Detect which cell encompasses the target text, then output its (X, Y) center coordinate. 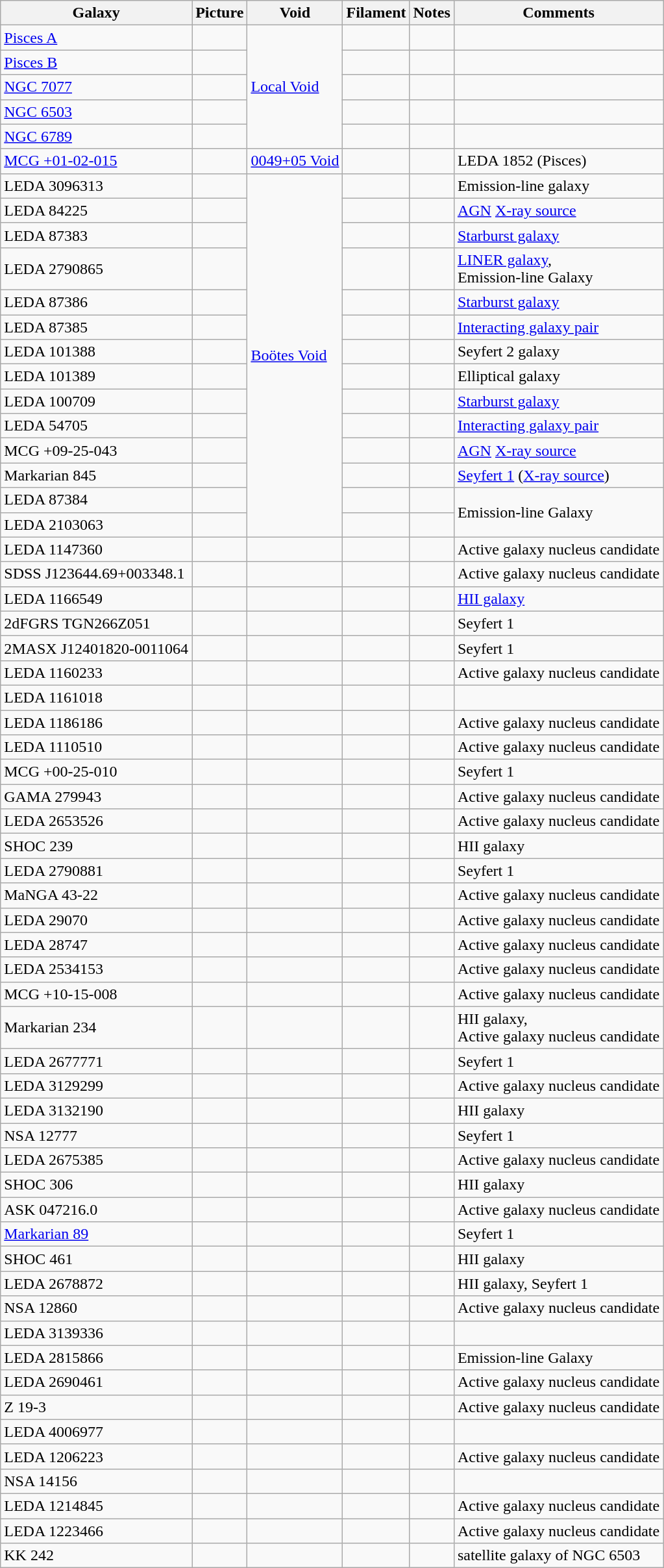
LEDA 3129299 (96, 1086)
LEDA 1147360 (96, 549)
Markarian 234 (96, 1027)
satellite galaxy of NGC 6503 (558, 1556)
Emission-line galaxy (558, 186)
LEDA 2815866 (96, 1358)
2dFGRS TGN266Z051 (96, 623)
HII galaxy,Active galaxy nucleus candidate (558, 1027)
Comments (558, 13)
LEDA 2790865 (96, 269)
LEDA 3139336 (96, 1333)
Pisces A (96, 38)
NGC 7077 (96, 87)
MaNGA 43-22 (96, 895)
Markarian 89 (96, 1234)
LEDA 4006977 (96, 1432)
LEDA 2675385 (96, 1160)
Seyfert 2 galaxy (558, 352)
LEDA 28747 (96, 945)
MCG +10-15-008 (96, 994)
LEDA 2690461 (96, 1382)
Seyfert 1 (X-ray source) (558, 475)
SHOC 306 (96, 1185)
0049+05 Void (295, 161)
LEDA 2103063 (96, 525)
LEDA 87383 (96, 235)
Local Void (295, 87)
NSA 12777 (96, 1136)
LEDA 1206223 (96, 1456)
LEDA 1161018 (96, 697)
LEDA 1110510 (96, 747)
LEDA 87384 (96, 500)
LEDA 3132190 (96, 1110)
LINER galaxy,Emission-line Galaxy (558, 269)
SHOC 239 (96, 846)
Boötes Void (295, 355)
LEDA 101389 (96, 377)
Picture (219, 13)
NSA 14156 (96, 1481)
LEDA 100709 (96, 401)
LEDA 54705 (96, 426)
MCG +00-25-010 (96, 772)
LEDA 2534153 (96, 969)
LEDA 2678872 (96, 1284)
LEDA 2653526 (96, 821)
HII galaxy, Seyfert 1 (558, 1284)
NGC 6503 (96, 112)
2MASX J12401820-0011064 (96, 648)
NGC 6789 (96, 136)
Elliptical galaxy (558, 377)
SDSS J123644.69+003348.1 (96, 574)
LEDA 1160233 (96, 673)
MCG +01-02-015 (96, 161)
ASK 047216.0 (96, 1210)
Markarian 845 (96, 475)
Pisces B (96, 62)
LEDA 2790881 (96, 871)
LEDA 3096313 (96, 186)
KK 242 (96, 1556)
SHOC 461 (96, 1259)
LEDA 2677771 (96, 1061)
Galaxy (96, 13)
Notes (432, 13)
LEDA 1223466 (96, 1530)
LEDA 29070 (96, 920)
LEDA 1852 (Pisces) (558, 161)
LEDA 1214845 (96, 1506)
LEDA 1186186 (96, 723)
Void (295, 13)
LEDA 87386 (96, 302)
LEDA 87385 (96, 327)
NSA 12860 (96, 1308)
LEDA 84225 (96, 210)
Filament (376, 13)
MCG +09-25-043 (96, 451)
Z 19-3 (96, 1407)
LEDA 101388 (96, 352)
LEDA 1166549 (96, 599)
GAMA 279943 (96, 797)
